Provide the (X, Y) coordinate of the cell's center where the given text is located.  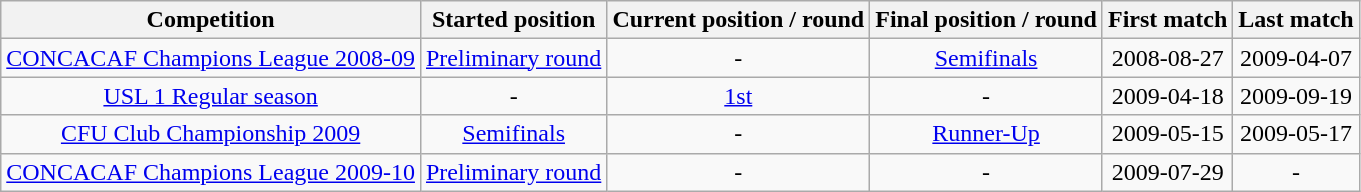
2009-05-15 (1167, 134)
Current position / round (738, 20)
2009-05-17 (1296, 134)
2009-09-19 (1296, 96)
1st (738, 96)
USL 1 Regular season (211, 96)
Final position / round (986, 20)
Started position (513, 20)
Runner-Up (986, 134)
CFU Club Championship 2009 (211, 134)
Competition (211, 20)
First match (1167, 20)
2008-08-27 (1167, 58)
2009-04-18 (1167, 96)
CONCACAF Champions League 2009-10 (211, 172)
2009-07-29 (1167, 172)
Last match (1296, 20)
2009-04-07 (1296, 58)
CONCACAF Champions League 2008-09 (211, 58)
